Capture the cell that displays the provided text and extract its (X, Y) central coordinate. 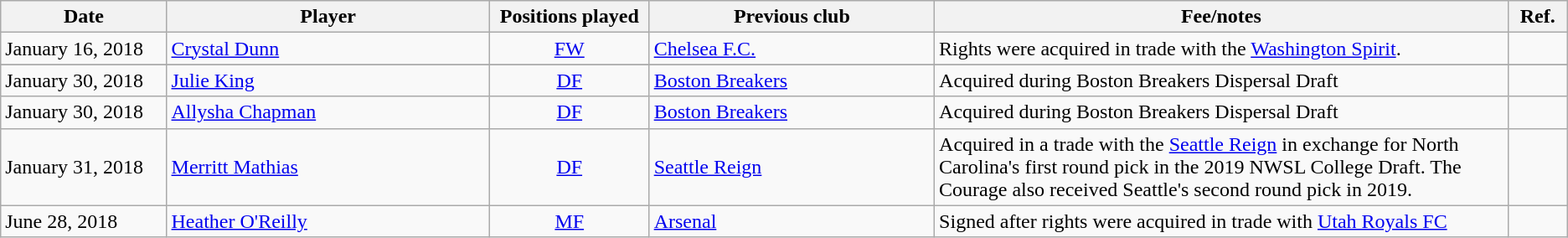
Allysha Chapman (328, 112)
June 28, 2018 (84, 221)
Previous club (792, 17)
January 31, 2018 (84, 167)
Date (84, 17)
Ref. (1538, 17)
January 16, 2018 (84, 49)
Arsenal (792, 221)
Chelsea F.C. (792, 49)
Player (328, 17)
Julie King (328, 80)
Positions played (570, 17)
Heather O'Reilly (328, 221)
MF (570, 221)
Crystal Dunn (328, 49)
Seattle Reign (792, 167)
Merritt Mathias (328, 167)
FW (570, 49)
Signed after rights were acquired in trade with Utah Royals FC (1221, 221)
Rights were acquired in trade with the Washington Spirit. (1221, 49)
Fee/notes (1221, 17)
